For the text-containing cell, return its midpoint in [x, y] coordinate format. 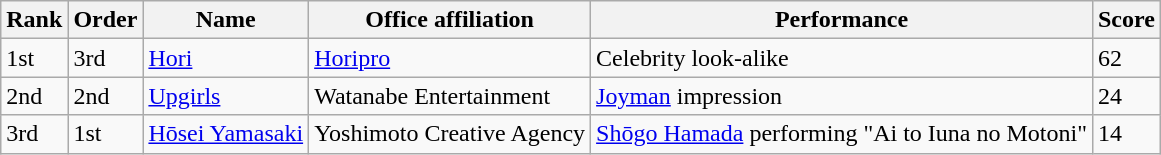
Performance [842, 20]
62 [1126, 58]
Shōgo Hamada performing "Ai to Iuna no Motoni" [842, 134]
Hori [226, 58]
Watanabe Entertainment [450, 96]
Celebrity look-alike [842, 58]
Name [226, 20]
Order [106, 20]
14 [1126, 134]
24 [1126, 96]
Score [1126, 20]
Joyman impression [842, 96]
Upgirls [226, 96]
Office affiliation [450, 20]
Horipro [450, 58]
Yoshimoto Creative Agency [450, 134]
Hōsei Yamasaki [226, 134]
Rank [34, 20]
